Scan for the cell matching the given text and deliver its (X, Y) coordinate at center. 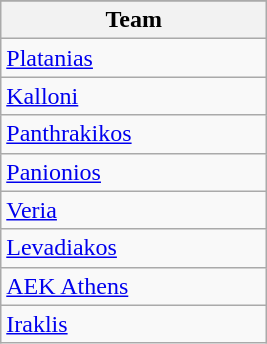
Team (134, 20)
Panthrakikos (134, 134)
Levadiakos (134, 248)
Veria (134, 210)
Iraklis (134, 324)
Platanias (134, 58)
AEK Athens (134, 286)
Kalloni (134, 96)
Panionios (134, 172)
